Capture the cell that displays the provided text and extract its [x, y] central coordinate. 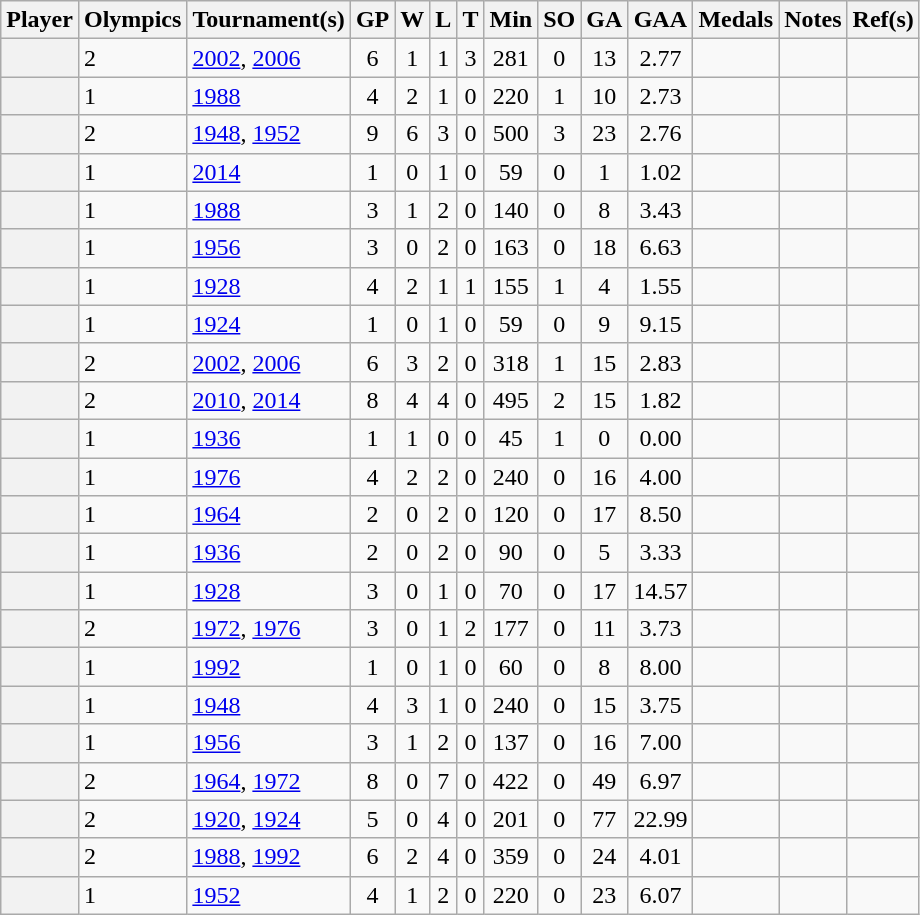
1976 [269, 477]
8.50 [660, 515]
140 [511, 210]
1992 [269, 667]
6.97 [660, 781]
22.99 [660, 819]
Player [40, 20]
L [444, 20]
13 [604, 58]
1.55 [660, 286]
Medals [736, 20]
120 [511, 515]
6.63 [660, 248]
9.15 [660, 324]
281 [511, 58]
1972, 1976 [269, 629]
Min [511, 20]
3.73 [660, 629]
201 [511, 819]
2014 [269, 172]
500 [511, 134]
359 [511, 857]
Olympics [132, 20]
1948 [269, 705]
318 [511, 362]
3.43 [660, 210]
77 [604, 819]
W [412, 20]
1964 [269, 515]
155 [511, 286]
1952 [269, 895]
1920, 1924 [269, 819]
T [470, 20]
4.00 [660, 477]
3.33 [660, 553]
18 [604, 248]
1924 [269, 324]
137 [511, 743]
14.57 [660, 591]
2.77 [660, 58]
49 [604, 781]
24 [604, 857]
1.82 [660, 400]
0.00 [660, 438]
1964, 1972 [269, 781]
1.02 [660, 172]
GP [372, 20]
60 [511, 667]
3.75 [660, 705]
Tournament(s) [269, 20]
2.83 [660, 362]
1948, 1952 [269, 134]
8.00 [660, 667]
4.01 [660, 857]
Notes [813, 20]
177 [511, 629]
7 [444, 781]
70 [511, 591]
10 [604, 96]
GAA [660, 20]
Ref(s) [883, 20]
495 [511, 400]
SO [560, 20]
GA [604, 20]
11 [604, 629]
1988, 1992 [269, 857]
6.07 [660, 895]
7.00 [660, 743]
90 [511, 553]
163 [511, 248]
422 [511, 781]
2010, 2014 [269, 400]
2.73 [660, 96]
2.76 [660, 134]
45 [511, 438]
